Output the (x, y) coordinate of the center of the cell containing the given text.  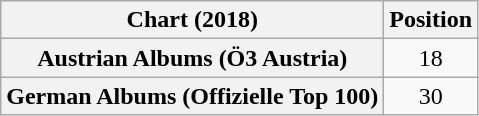
Position (431, 20)
Austrian Albums (Ö3 Austria) (192, 58)
30 (431, 96)
Chart (2018) (192, 20)
German Albums (Offizielle Top 100) (192, 96)
18 (431, 58)
